For the text-containing cell, return its midpoint in [x, y] coordinate format. 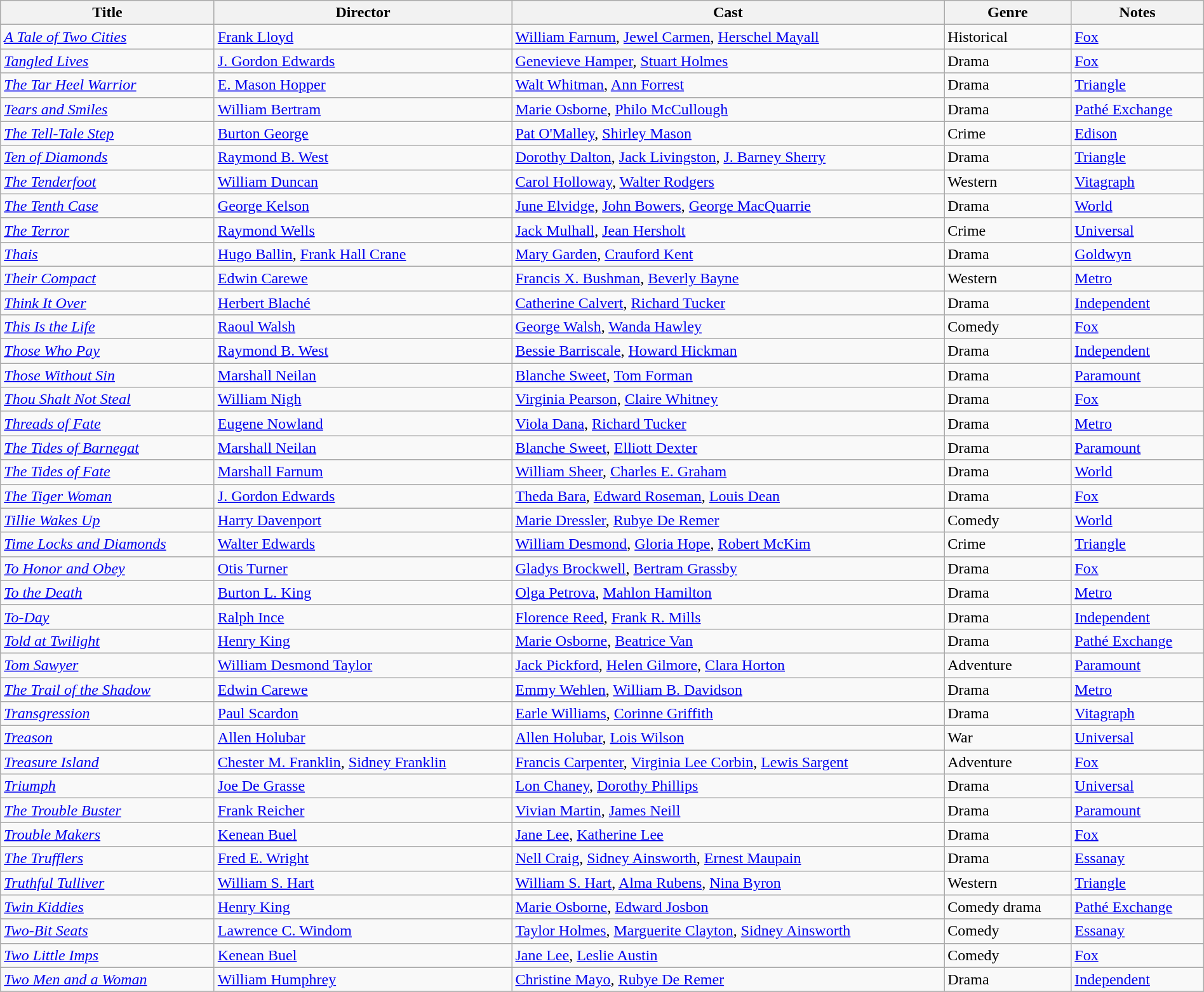
Virginia Pearson, Claire Whitney [728, 399]
Thou Shalt Not Steal [108, 399]
Their Compact [108, 278]
Pat O'Malley, Shirley Mason [728, 133]
Title [108, 13]
Truthful Tulliver [108, 883]
Joe De Grasse [363, 786]
Allen Holubar [363, 738]
The Tar Heel Warrior [108, 85]
The Tenth Case [108, 206]
Ralph Ince [363, 617]
Tears and Smiles [108, 109]
Chester M. Franklin, Sidney Franklin [363, 762]
This Is the Life [108, 327]
Herbert Blaché [363, 303]
Transgression [108, 714]
Told at Twilight [108, 641]
William Humphrey [363, 979]
Marie Dressler, Rubye De Remer [728, 520]
The Tell-Tale Step [108, 133]
Gladys Brockwell, Bertram Grassby [728, 568]
Two Little Imps [108, 955]
William Desmond Taylor [363, 665]
Frank Reicher [363, 810]
Twin Kiddies [108, 907]
Christine Mayo, Rubye De Remer [728, 979]
A Tale of Two Cities [108, 37]
Burton L. King [363, 593]
Two Men and a Woman [108, 979]
Tom Sawyer [108, 665]
War [1008, 738]
The Trouble Buster [108, 810]
Raymond Wells [363, 230]
George Walsh, Wanda Hawley [728, 327]
Marie Osborne, Edward Josbon [728, 907]
Jane Lee, Leslie Austin [728, 955]
Trouble Makers [108, 834]
Cast [728, 13]
William Farnum, Jewel Carmen, Herschel Mayall [728, 37]
Raoul Walsh [363, 327]
The Trufflers [108, 859]
Fred E. Wright [363, 859]
Ten of Diamonds [108, 158]
Thais [108, 254]
Frank Lloyd [363, 37]
Those Who Pay [108, 351]
To-Day [108, 617]
Walter Edwards [363, 544]
Lon Chaney, Dorothy Phillips [728, 786]
Notes [1137, 13]
Marie Osborne, Philo McCullough [728, 109]
Vivian Martin, James Neill [728, 810]
Mary Garden, Crauford Kent [728, 254]
Think It Over [108, 303]
Burton George [363, 133]
Goldwyn [1137, 254]
June Elvidge, John Bowers, George MacQuarrie [728, 206]
Tillie Wakes Up [108, 520]
Paul Scardon [363, 714]
Time Locks and Diamonds [108, 544]
Otis Turner [363, 568]
William S. Hart [363, 883]
Florence Reed, Frank R. Mills [728, 617]
Tangled Lives [108, 61]
Viola Dana, Richard Tucker [728, 424]
Carol Holloway, Walter Rodgers [728, 182]
Jack Pickford, Helen Gilmore, Clara Horton [728, 665]
Blanche Sweet, Elliott Dexter [728, 448]
Jack Mulhall, Jean Hersholt [728, 230]
Dorothy Dalton, Jack Livingston, J. Barney Sherry [728, 158]
Catherine Calvert, Richard Tucker [728, 303]
Walt Whitman, Ann Forrest [728, 85]
Francis X. Bushman, Beverly Bayne [728, 278]
Treason [108, 738]
William Duncan [363, 182]
William S. Hart, Alma Rubens, Nina Byron [728, 883]
Genevieve Hamper, Stuart Holmes [728, 61]
Lawrence C. Windom [363, 931]
Eugene Nowland [363, 424]
Hugo Ballin, Frank Hall Crane [363, 254]
Genre [1008, 13]
Director [363, 13]
Harry Davenport [363, 520]
William Sheer, Charles E. Graham [728, 472]
Comedy drama [1008, 907]
Taylor Holmes, Marguerite Clayton, Sidney Ainsworth [728, 931]
Marie Osborne, Beatrice Van [728, 641]
Allen Holubar, Lois Wilson [728, 738]
Blanche Sweet, Tom Forman [728, 375]
Two-Bit Seats [108, 931]
William Bertram [363, 109]
To Honor and Obey [108, 568]
The Terror [108, 230]
Olga Petrova, Mahlon Hamilton [728, 593]
The Trail of the Shadow [108, 689]
Marshall Farnum [363, 472]
William Desmond, Gloria Hope, Robert McKim [728, 544]
The Tides of Barnegat [108, 448]
Theda Bara, Edward Roseman, Louis Dean [728, 496]
Treasure Island [108, 762]
Emmy Wehlen, William B. Davidson [728, 689]
Edison [1137, 133]
E. Mason Hopper [363, 85]
Bessie Barriscale, Howard Hickman [728, 351]
George Kelson [363, 206]
Jane Lee, Katherine Lee [728, 834]
The Tiger Woman [108, 496]
The Tenderfoot [108, 182]
Francis Carpenter, Virginia Lee Corbin, Lewis Sargent [728, 762]
Those Without Sin [108, 375]
Earle Williams, Corinne Griffith [728, 714]
Threads of Fate [108, 424]
Nell Craig, Sidney Ainsworth, Ernest Maupain [728, 859]
To the Death [108, 593]
Triumph [108, 786]
Historical [1008, 37]
The Tides of Fate [108, 472]
William Nigh [363, 399]
